From the cell containing the given text, extract its center point as (x, y) coordinate. 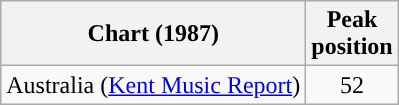
Australia (Kent Music Report) (154, 85)
Chart (1987) (154, 34)
52 (352, 85)
Peakposition (352, 34)
